Identify which cell holds the provided text, then report its [X, Y] central coordinate. 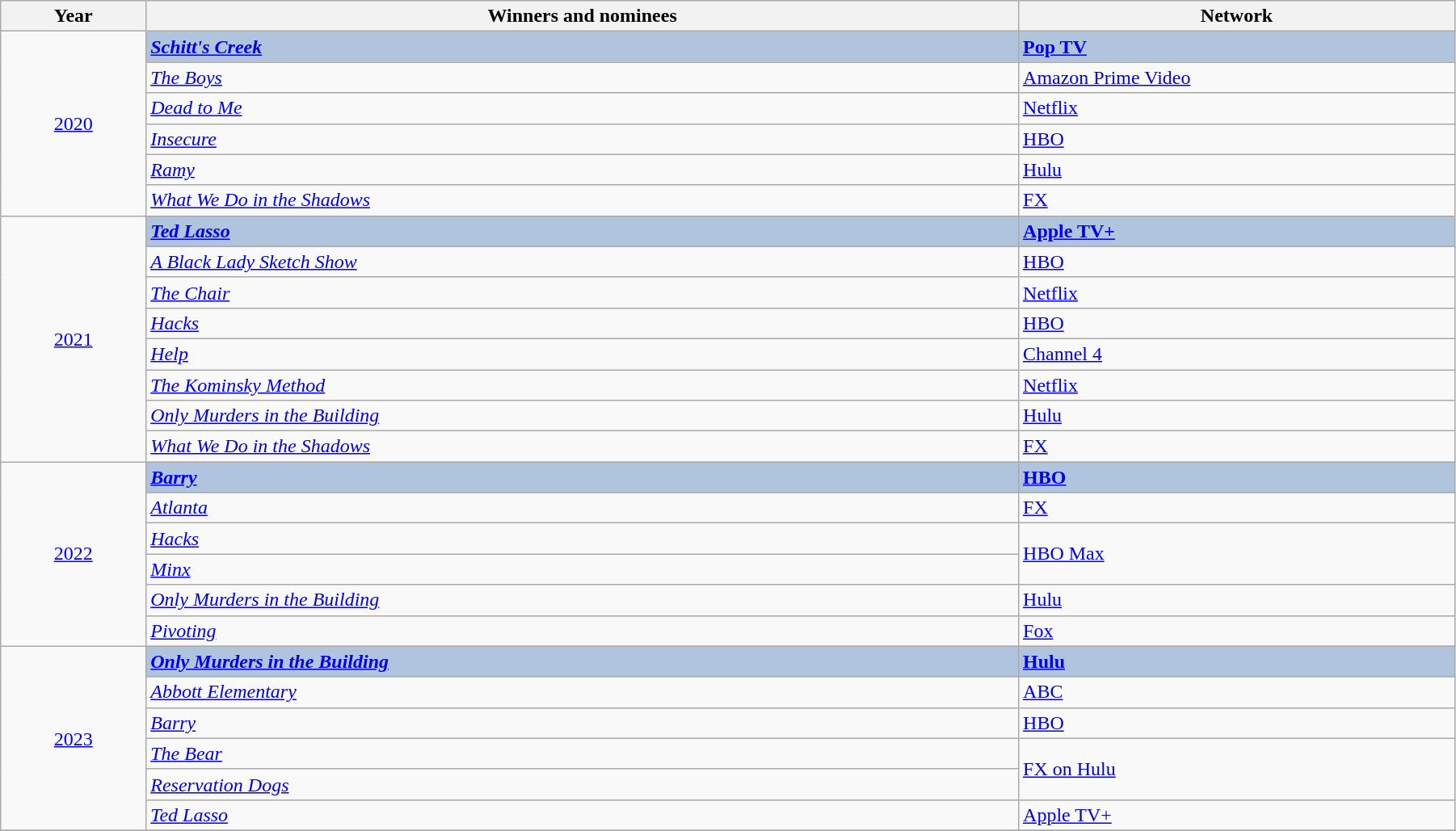
The Boys [583, 78]
The Chair [583, 292]
Atlanta [583, 508]
Amazon Prime Video [1237, 78]
Pivoting [583, 631]
2023 [74, 738]
Help [583, 354]
2022 [74, 554]
FX on Hulu [1237, 769]
Insecure [583, 139]
Reservation Dogs [583, 784]
2020 [74, 124]
Abbott Elementary [583, 692]
ABC [1237, 692]
Dead to Me [583, 108]
Network [1237, 16]
Year [74, 16]
Winners and nominees [583, 16]
A Black Lady Sketch Show [583, 262]
Ramy [583, 170]
The Bear [583, 753]
2021 [74, 338]
Minx [583, 569]
Pop TV [1237, 47]
Fox [1237, 631]
The Kominsky Method [583, 385]
Schitt's Creek [583, 47]
HBO Max [1237, 554]
Channel 4 [1237, 354]
